For the text-containing cell, return its midpoint in (x, y) coordinate format. 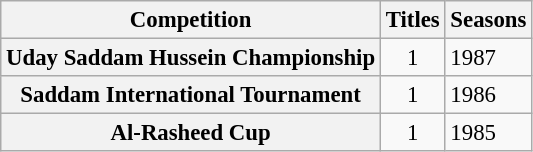
1987 (488, 58)
1986 (488, 95)
Seasons (488, 20)
Al-Rasheed Cup (191, 133)
Titles (412, 20)
Saddam International Tournament (191, 95)
1985 (488, 133)
Competition (191, 20)
Uday Saddam Hussein Championship (191, 58)
